Output the (X, Y) coordinate of the center of the cell containing the given text.  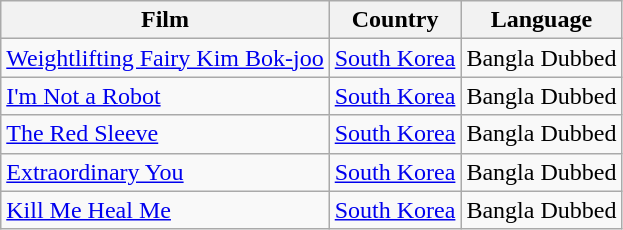
Extraordinary You (165, 172)
Language (542, 20)
Country (395, 20)
I'm Not a Robot (165, 96)
Kill Me Heal Me (165, 210)
The Red Sleeve (165, 134)
Film (165, 20)
Weightlifting Fairy Kim Bok-joo (165, 58)
